Capture the cell that displays the provided text and extract its [X, Y] central coordinate. 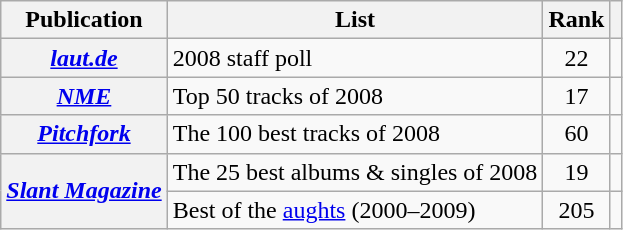
205 [576, 210]
Top 50 tracks of 2008 [355, 96]
The 25 best albums & singles of 2008 [355, 172]
Pitchfork [84, 134]
22 [576, 58]
60 [576, 134]
19 [576, 172]
2008 staff poll [355, 58]
Best of the aughts (2000–2009) [355, 210]
NME [84, 96]
laut.de [84, 58]
List [355, 20]
The 100 best tracks of 2008 [355, 134]
Rank [576, 20]
17 [576, 96]
Publication [84, 20]
Slant Magazine [84, 191]
